Return the [x, y] coordinate for the center point of the cell that contains the specified text.  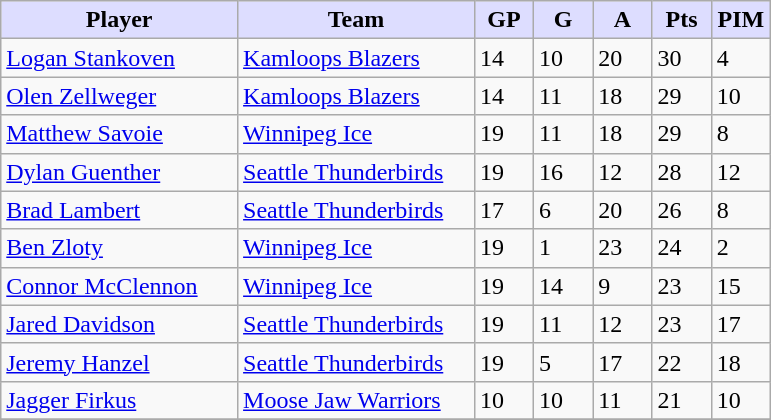
4 [740, 58]
Team [356, 20]
Connor McClennon [120, 286]
GP [504, 20]
Jagger Firkus [120, 400]
Jeremy Hanzel [120, 362]
21 [682, 400]
Ben Zloty [120, 248]
A [622, 20]
28 [682, 172]
Matthew Savoie [120, 134]
Brad Lambert [120, 210]
PIM [740, 20]
Dylan Guenther [120, 172]
16 [564, 172]
Pts [682, 20]
15 [740, 286]
24 [682, 248]
6 [564, 210]
G [564, 20]
9 [622, 286]
Jared Davidson [120, 324]
2 [740, 248]
1 [564, 248]
Logan Stankoven [120, 58]
Moose Jaw Warriors [356, 400]
Olen Zellweger [120, 96]
26 [682, 210]
5 [564, 362]
22 [682, 362]
Player [120, 20]
30 [682, 58]
